Output the [X, Y] coordinate of the center of the cell containing the given text.  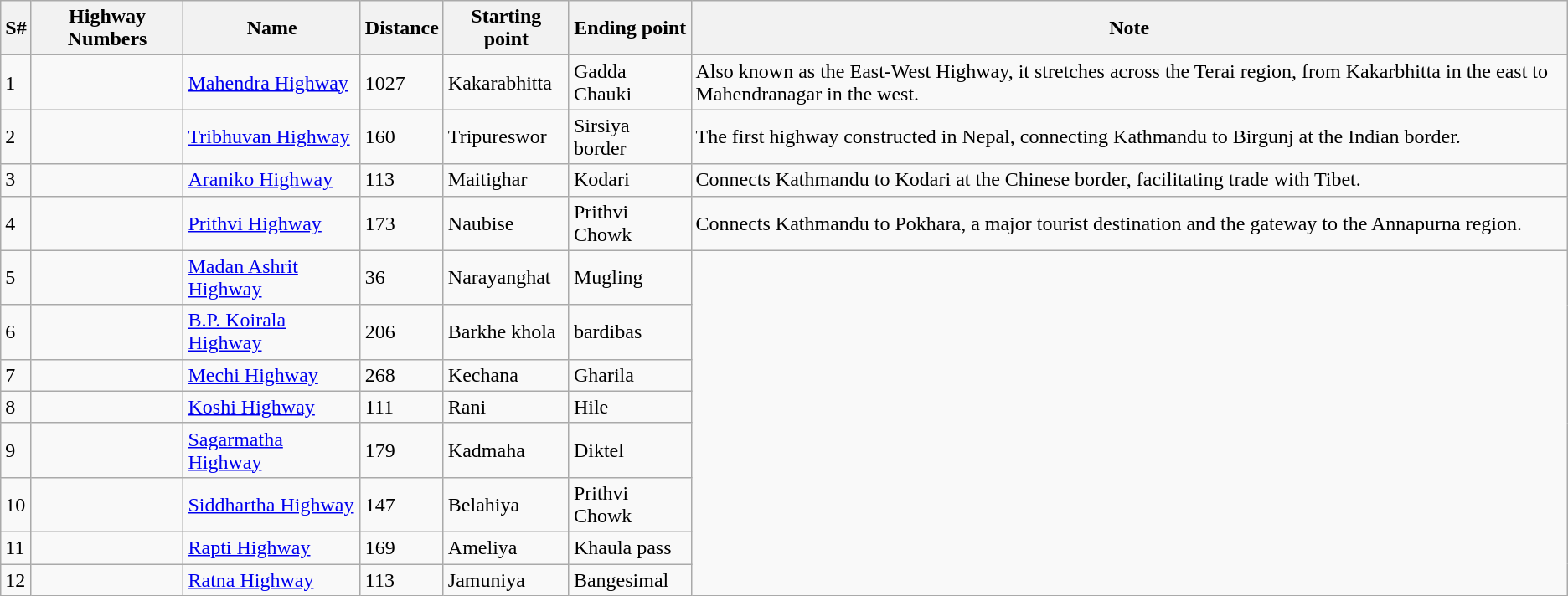
Ratna Highway [271, 580]
Koshi Highway [271, 407]
Mugling [630, 278]
Highway Numbers [107, 28]
Connects Kathmandu to Pokhara, a major tourist destination and the gateway to the Annapurna region. [1129, 223]
Kechana [506, 375]
Sagarmatha Highway [271, 450]
5 [16, 278]
The first highway constructed in Nepal, connecting Kathmandu to Birgunj at the Indian border. [1129, 137]
Hile [630, 407]
Narayanghat [506, 278]
Mechi Highway [271, 375]
147 [402, 504]
2 [16, 137]
173 [402, 223]
6 [16, 331]
Name [271, 28]
Rapti Highway [271, 547]
Gadda Chauki [630, 82]
8 [16, 407]
4 [16, 223]
Madan Ashrit Highway [271, 278]
Siddhartha Highway [271, 504]
7 [16, 375]
Tribhuvan Highway [271, 137]
169 [402, 547]
Kodari [630, 180]
Starting point [506, 28]
36 [402, 278]
Tripureswor [506, 137]
Naubise [506, 223]
Diktel [630, 450]
Note [1129, 28]
Bangesimal [630, 580]
B.P. Koirala Highway [271, 331]
Rani [506, 407]
Maitighar [506, 180]
Kakarabhitta [506, 82]
Ending point [630, 28]
bardibas [630, 331]
Kadmaha [506, 450]
Gharila [630, 375]
12 [16, 580]
Connects Kathmandu to Kodari at the Chinese border, facilitating trade with Tibet. [1129, 180]
1 [16, 82]
Barkhe khola [506, 331]
10 [16, 504]
179 [402, 450]
1027 [402, 82]
Distance [402, 28]
111 [402, 407]
S# [16, 28]
Also known as the East-West Highway, it stretches across the Terai region, from Kakarbhitta in the east to Mahendranagar in the west. [1129, 82]
Araniko Highway [271, 180]
206 [402, 331]
Mahendra Highway [271, 82]
268 [402, 375]
9 [16, 450]
Sirsiya border [630, 137]
3 [16, 180]
11 [16, 547]
160 [402, 137]
Ameliya [506, 547]
Prithvi Highway [271, 223]
Khaula pass [630, 547]
Belahiya [506, 504]
Jamuniya [506, 580]
